Locate the cell with the specified text and output its [x, y] center coordinate. 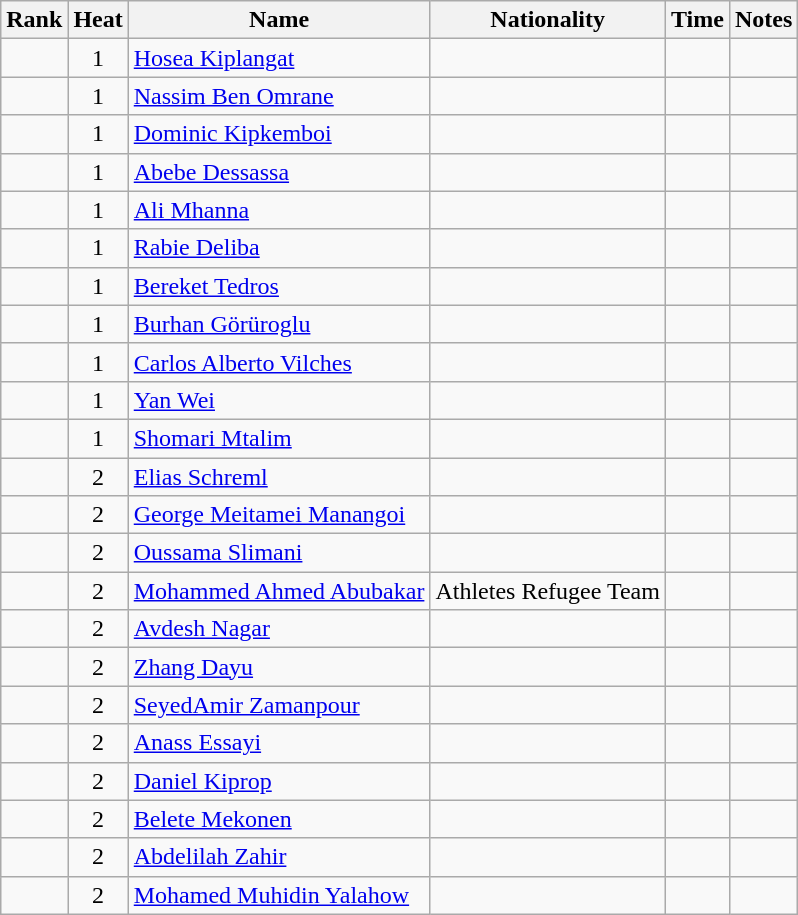
Ali Mhanna [279, 210]
Notes [763, 20]
Rabie Deliba [279, 248]
Name [279, 20]
Nassim Ben Omrane [279, 96]
Mohamed Muhidin Yalahow [279, 895]
Bereket Tedros [279, 286]
Anass Essayi [279, 743]
Zhang Dayu [279, 667]
George Meitamei Manangoi [279, 515]
Shomari Mtalim [279, 438]
Athletes Refugee Team [548, 591]
Burhan Görüroglu [279, 324]
Time [697, 20]
Abebe Dessassa [279, 172]
Hosea Kiplangat [279, 58]
Carlos Alberto Vilches [279, 362]
Nationality [548, 20]
Mohammed Ahmed Abubakar [279, 591]
Yan Wei [279, 400]
Dominic Kipkemboi [279, 134]
Avdesh Nagar [279, 629]
Abdelilah Zahir [279, 857]
Daniel Kiprop [279, 781]
Elias Schreml [279, 477]
SeyedAmir Zamanpour [279, 705]
Rank [34, 20]
Belete Mekonen [279, 819]
Heat [98, 20]
Oussama Slimani [279, 553]
